Locate the cell with the specified text and output its (X, Y) center coordinate. 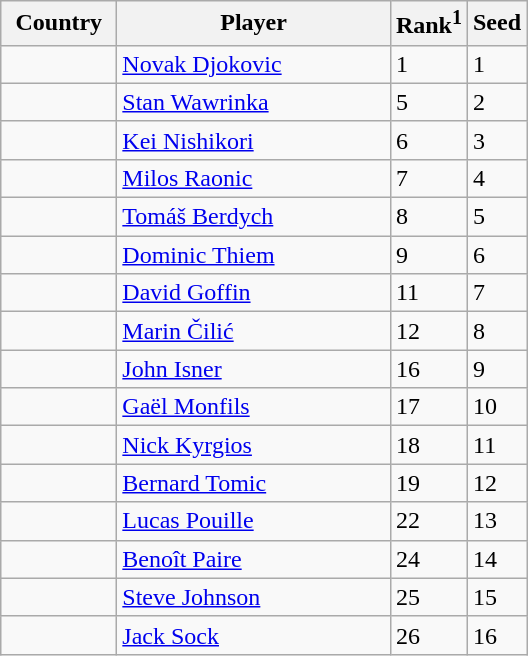
14 (496, 559)
24 (428, 559)
15 (496, 597)
3 (496, 140)
22 (428, 521)
Rank1 (428, 24)
Lucas Pouille (254, 521)
10 (496, 407)
Milos Raonic (254, 178)
Nick Kyrgios (254, 445)
Seed (496, 24)
Stan Wawrinka (254, 102)
Kei Nishikori (254, 140)
Gaël Monfils (254, 407)
David Goffin (254, 293)
Steve Johnson (254, 597)
26 (428, 635)
Tomáš Berdych (254, 217)
18 (428, 445)
13 (496, 521)
Player (254, 24)
4 (496, 178)
Bernard Tomic (254, 483)
Country (59, 24)
Novak Djokovic (254, 64)
John Isner (254, 369)
2 (496, 102)
Jack Sock (254, 635)
17 (428, 407)
Dominic Thiem (254, 255)
25 (428, 597)
Marin Čilić (254, 331)
19 (428, 483)
Benoît Paire (254, 559)
